Detect which cell encompasses the target text, then output its [x, y] center coordinate. 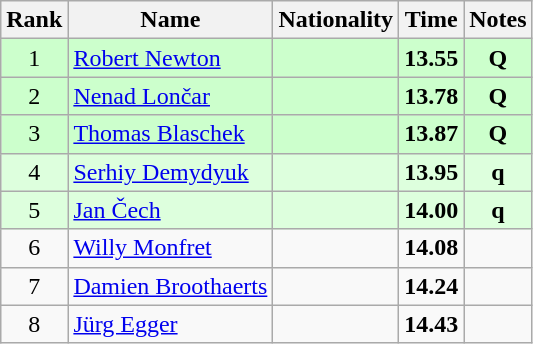
Serhiy Demydyuk [170, 172]
5 [34, 210]
Robert Newton [170, 58]
2 [34, 96]
Damien Broothaerts [170, 286]
Jan Čech [170, 210]
8 [34, 324]
13.55 [432, 58]
14.08 [432, 248]
7 [34, 286]
4 [34, 172]
13.87 [432, 134]
Nenad Lončar [170, 96]
Willy Monfret [170, 248]
Time [432, 20]
3 [34, 134]
Rank [34, 20]
13.95 [432, 172]
Notes [498, 20]
Name [170, 20]
13.78 [432, 96]
6 [34, 248]
14.00 [432, 210]
Thomas Blaschek [170, 134]
14.43 [432, 324]
1 [34, 58]
14.24 [432, 286]
Nationality [336, 20]
Jürg Egger [170, 324]
